Output the [X, Y] coordinate of the center of the cell containing the given text.  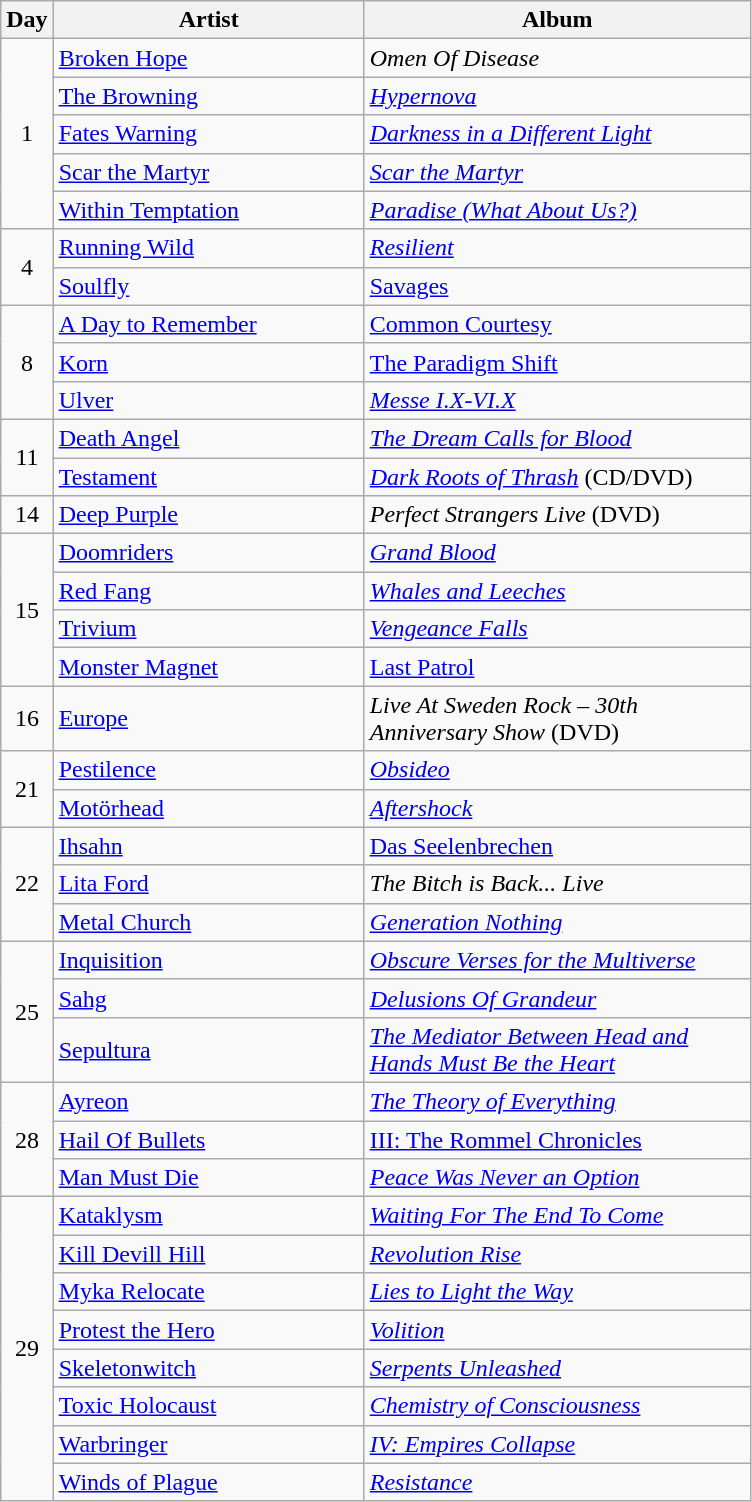
Pestilence [208, 770]
Last Patrol [557, 667]
Volition [557, 1330]
Motörhead [208, 808]
Fates Warning [208, 134]
Korn [208, 362]
Trivium [208, 629]
Sepultura [208, 1050]
IV: Empires Collapse [557, 1444]
Lita Ford [208, 884]
Europe [208, 718]
Kataklysm [208, 1216]
Day [27, 20]
Ihsahn [208, 846]
Ayreon [208, 1101]
Peace Was Never an Option [557, 1178]
Messe I.X-VI.X [557, 400]
Warbringer [208, 1444]
Within Temptation [208, 210]
Common Courtesy [557, 324]
Revolution Rise [557, 1254]
Monster Magnet [208, 667]
Generation Nothing [557, 922]
Delusions Of Grandeur [557, 998]
III: The Rommel Chronicles [557, 1139]
Das Seelenbrechen [557, 846]
The Paradigm Shift [557, 362]
16 [27, 718]
Perfect Strangers Live (DVD) [557, 515]
Chemistry of Consciousness [557, 1406]
22 [27, 884]
11 [27, 457]
Resistance [557, 1482]
Inquisition [208, 960]
Hypernova [557, 96]
28 [27, 1139]
29 [27, 1349]
Obsideo [557, 770]
Ulver [208, 400]
Testament [208, 477]
The Browning [208, 96]
Soulfly [208, 286]
Whales and Leeches [557, 591]
Paradise (What About Us?) [557, 210]
Dark Roots of Thrash (CD/DVD) [557, 477]
Myka Relocate [208, 1292]
Vengeance Falls [557, 629]
Grand Blood [557, 553]
A Day to Remember [208, 324]
25 [27, 1012]
15 [27, 610]
Sahg [208, 998]
Artist [208, 20]
Broken Hope [208, 58]
The Dream Calls for Blood [557, 438]
Waiting For The End To Come [557, 1216]
Savages [557, 286]
Doomriders [208, 553]
Live At Sweden Rock – 30th Anniversary Show (DVD) [557, 718]
Winds of Plague [208, 1482]
Death Angel [208, 438]
21 [27, 789]
4 [27, 267]
Omen Of Disease [557, 58]
The Theory of Everything [557, 1101]
Serpents Unleashed [557, 1368]
Hail Of Bullets [208, 1139]
Red Fang [208, 591]
Album [557, 20]
Protest the Hero [208, 1330]
Lies to Light the Way [557, 1292]
14 [27, 515]
Toxic Holocaust [208, 1406]
Running Wild [208, 248]
Skeletonwitch [208, 1368]
Man Must Die [208, 1178]
Darkness in a Different Light [557, 134]
1 [27, 134]
Resilient [557, 248]
The Bitch is Back... Live [557, 884]
Metal Church [208, 922]
Deep Purple [208, 515]
The Mediator Between Head and Hands Must Be the Heart [557, 1050]
8 [27, 362]
Obscure Verses for the Multiverse [557, 960]
Aftershock [557, 808]
Kill Devill Hill [208, 1254]
